Find where the given text appears and provide that cell's center as [X, Y] coordinate. 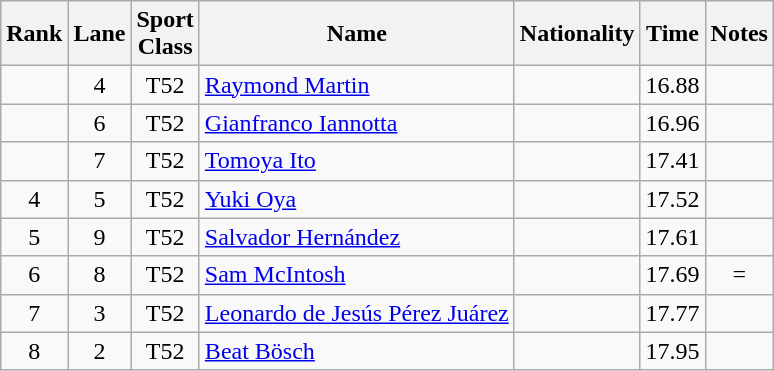
= [739, 275]
Notes [739, 34]
Salvador Hernández [356, 237]
Nationality [577, 34]
17.95 [672, 351]
9 [100, 237]
Lane [100, 34]
SportClass [165, 34]
17.69 [672, 275]
Leonardo de Jesús Pérez Juárez [356, 313]
Raymond Martin [356, 85]
Time [672, 34]
16.96 [672, 123]
Gianfranco Iannotta [356, 123]
16.88 [672, 85]
2 [100, 351]
Beat Bösch [356, 351]
Rank [34, 34]
17.61 [672, 237]
Name [356, 34]
17.77 [672, 313]
3 [100, 313]
17.41 [672, 161]
Tomoya Ito [356, 161]
17.52 [672, 199]
Sam McIntosh [356, 275]
Yuki Oya [356, 199]
